Return the [x, y] coordinate for the center point of the cell that contains the specified text.  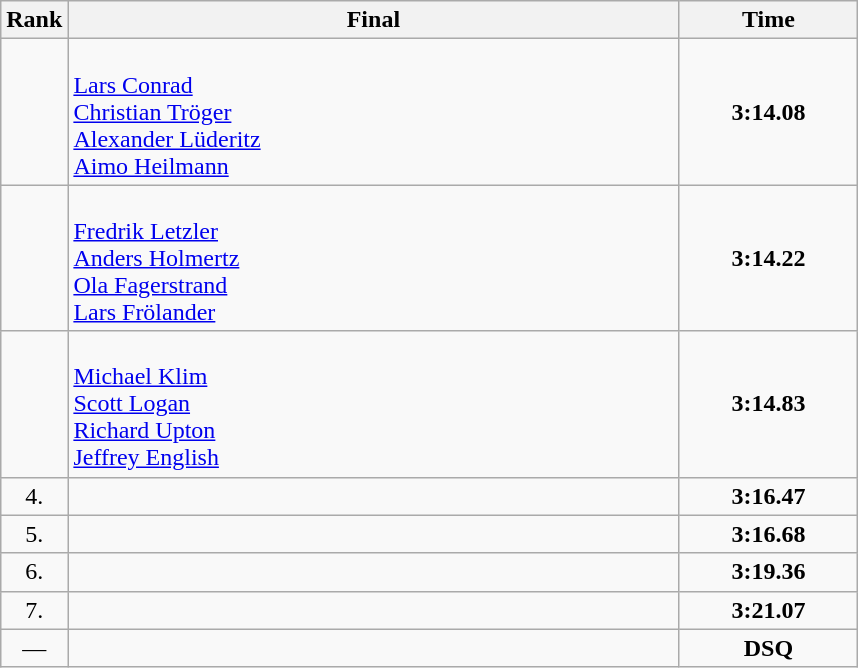
4. [34, 496]
5. [34, 534]
3:19.36 [768, 572]
Lars ConradChristian TrögerAlexander LüderitzAimo Heilmann [374, 112]
6. [34, 572]
3:16.47 [768, 496]
Michael KlimScott LoganRichard UptonJeffrey English [374, 404]
3:21.07 [768, 610]
— [34, 648]
DSQ [768, 648]
Final [374, 20]
3:14.83 [768, 404]
3:14.08 [768, 112]
3:14.22 [768, 258]
Rank [34, 20]
3:16.68 [768, 534]
Fredrik LetzlerAnders HolmertzOla FagerstrandLars Frölander [374, 258]
7. [34, 610]
Time [768, 20]
